Provide the (x, y) coordinate of the cell's center where the given text is located.  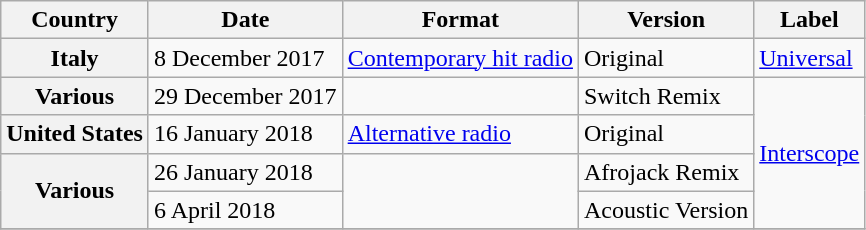
8 December 2017 (245, 58)
Alternative radio (460, 134)
6 April 2018 (245, 210)
Date (245, 20)
Country (75, 20)
Label (810, 20)
Acoustic Version (666, 210)
Italy (75, 58)
26 January 2018 (245, 172)
Afrojack Remix (666, 172)
Switch Remix (666, 96)
Universal (810, 58)
29 December 2017 (245, 96)
Interscope (810, 153)
United States (75, 134)
Format (460, 20)
Contemporary hit radio (460, 58)
Version (666, 20)
16 January 2018 (245, 134)
